Locate the cell with the specified text and output its (x, y) center coordinate. 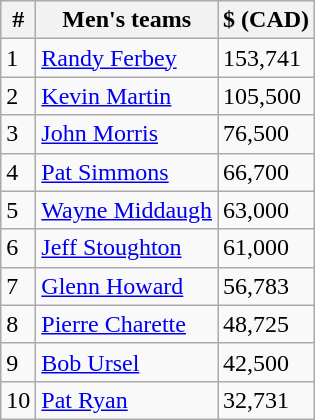
Pat Simmons (127, 172)
56,783 (266, 286)
32,731 (266, 400)
Men's teams (127, 20)
Pat Ryan (127, 400)
76,500 (266, 134)
2 (18, 96)
John Morris (127, 134)
Pierre Charette (127, 324)
48,725 (266, 324)
$ (CAD) (266, 20)
Glenn Howard (127, 286)
3 (18, 134)
61,000 (266, 248)
8 (18, 324)
Jeff Stoughton (127, 248)
4 (18, 172)
Kevin Martin (127, 96)
Wayne Middaugh (127, 210)
9 (18, 362)
# (18, 20)
105,500 (266, 96)
63,000 (266, 210)
10 (18, 400)
Randy Ferbey (127, 58)
Bob Ursel (127, 362)
7 (18, 286)
66,700 (266, 172)
5 (18, 210)
153,741 (266, 58)
6 (18, 248)
1 (18, 58)
42,500 (266, 362)
